Capture the cell that displays the provided text and extract its (X, Y) central coordinate. 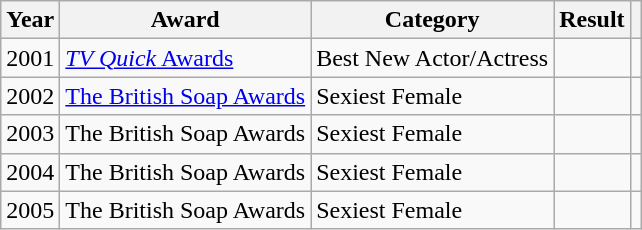
Award (186, 20)
2003 (30, 134)
Year (30, 20)
TV Quick Awards (186, 58)
2004 (30, 172)
Best New Actor/Actress (432, 58)
2005 (30, 210)
Category (432, 20)
Result (592, 20)
2001 (30, 58)
2002 (30, 96)
